Find where the given text appears and provide that cell's center as (x, y) coordinate. 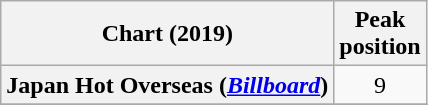
Chart (2019) (168, 34)
9 (380, 85)
Peakposition (380, 34)
Japan Hot Overseas (Billboard) (168, 85)
